Capture the cell that displays the provided text and extract its [x, y] central coordinate. 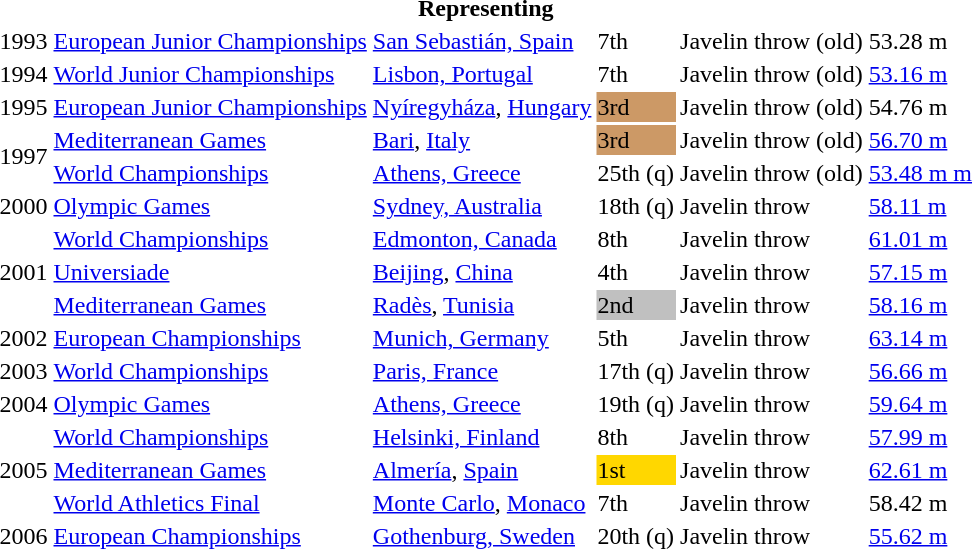
Radès, Tunisia [482, 305]
53.28 m [920, 41]
Nyíregyháza, Hungary [482, 107]
58.16 m [920, 305]
63.14 m [920, 338]
57.99 m [920, 437]
25th (q) [636, 173]
56.70 m [920, 140]
Munich, Germany [482, 338]
54.76 m [920, 107]
European Championships [210, 338]
Lisbon, Portugal [482, 74]
Beijing, China [482, 272]
2nd [636, 305]
1st [636, 470]
58.42 m [920, 503]
18th (q) [636, 206]
61.01 m [920, 239]
53.48 m m [920, 173]
World Athletics Final [210, 503]
53.16 m [920, 74]
Universiade [210, 272]
19th (q) [636, 404]
5th [636, 338]
58.11 m [920, 206]
Monte Carlo, Monaco [482, 503]
62.61 m [920, 470]
Paris, France [482, 371]
Edmonton, Canada [482, 239]
59.64 m [920, 404]
56.66 m [920, 371]
Sydney, Australia [482, 206]
57.15 m [920, 272]
4th [636, 272]
Almería, Spain [482, 470]
World Junior Championships [210, 74]
San Sebastián, Spain [482, 41]
17th (q) [636, 371]
Bari, Italy [482, 140]
Helsinki, Finland [482, 437]
